For the text-containing cell, return its midpoint in [X, Y] coordinate format. 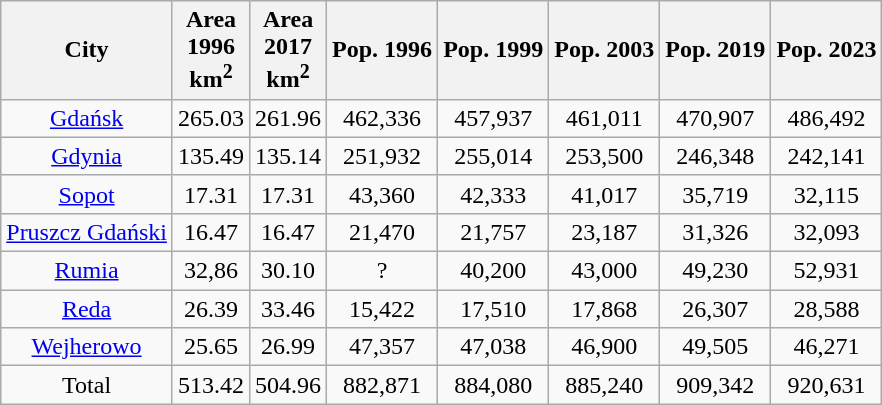
49,505 [716, 347]
46,271 [826, 347]
Area1996km2 [210, 50]
Area2017km2 [288, 50]
43,360 [382, 194]
21,757 [494, 232]
32,86 [210, 271]
Sopot [87, 194]
461,011 [604, 118]
28,588 [826, 309]
135.49 [210, 156]
486,492 [826, 118]
26.39 [210, 309]
15,422 [382, 309]
135.14 [288, 156]
40,200 [494, 271]
17,868 [604, 309]
? [382, 271]
32,093 [826, 232]
Reda [87, 309]
885,240 [604, 385]
47,038 [494, 347]
884,080 [494, 385]
513.42 [210, 385]
21,470 [382, 232]
462,336 [382, 118]
Pop. 1999 [494, 50]
Pop. 2003 [604, 50]
47,357 [382, 347]
242,141 [826, 156]
882,871 [382, 385]
251,932 [382, 156]
43,000 [604, 271]
909,342 [716, 385]
504.96 [288, 385]
Gdynia [87, 156]
Pruszcz Gdański [87, 232]
41,017 [604, 194]
Pop. 2019 [716, 50]
23,187 [604, 232]
17,510 [494, 309]
35,719 [716, 194]
Pop. 1996 [382, 50]
Wejherowo [87, 347]
255,014 [494, 156]
City [87, 50]
261.96 [288, 118]
457,937 [494, 118]
253,500 [604, 156]
31,326 [716, 232]
30.10 [288, 271]
26.99 [288, 347]
246,348 [716, 156]
Rumia [87, 271]
470,907 [716, 118]
Total [87, 385]
265.03 [210, 118]
46,900 [604, 347]
52,931 [826, 271]
25.65 [210, 347]
Pop. 2023 [826, 50]
33.46 [288, 309]
42,333 [494, 194]
26,307 [716, 309]
49,230 [716, 271]
32,115 [826, 194]
920,631 [826, 385]
Gdańsk [87, 118]
